Pinpoint the cell where the given text exists, returning its (X, Y) midpoint coordinate. 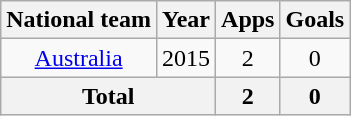
Australia (79, 58)
National team (79, 20)
Year (186, 20)
Total (108, 96)
2015 (186, 58)
Goals (315, 20)
Apps (248, 20)
